Scan for the cell matching the given text and deliver its (x, y) coordinate at center. 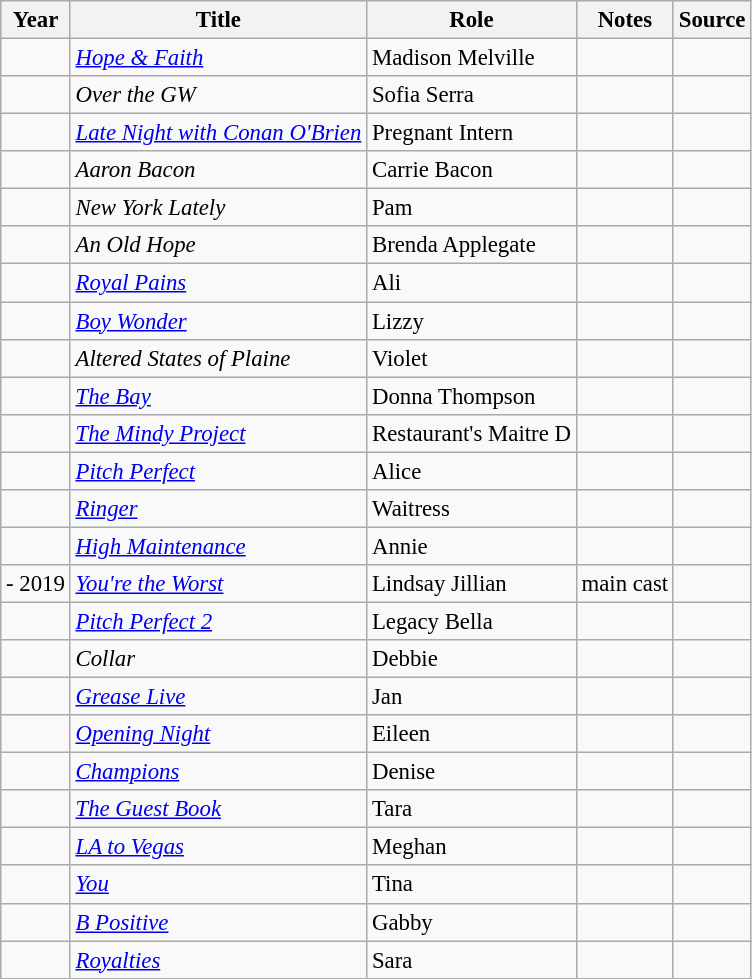
- 2019 (36, 584)
Lizzy (472, 321)
Royalties (218, 960)
Legacy Bella (472, 621)
Year (36, 20)
Eileen (472, 734)
The Mindy Project (218, 433)
Champions (218, 772)
You're the Worst (218, 584)
main cast (624, 584)
Boy Wonder (218, 321)
Hope & Faith (218, 58)
The Guest Book (218, 809)
Pitch Perfect (218, 471)
Sara (472, 960)
Brenda Applegate (472, 245)
Late Night with Conan O'Brien (218, 133)
Alice (472, 471)
Altered States of Plaine (218, 358)
Jan (472, 697)
You (218, 885)
Royal Pains (218, 283)
An Old Hope (218, 245)
High Maintenance (218, 546)
Grease Live (218, 697)
Tina (472, 885)
Sofia Serra (472, 95)
Opening Night (218, 734)
Ali (472, 283)
Notes (624, 20)
Over the GW (218, 95)
Debbie (472, 659)
Violet (472, 358)
Ringer (218, 509)
The Bay (218, 396)
New York Lately (218, 208)
Aaron Bacon (218, 170)
Donna Thompson (472, 396)
Pam (472, 208)
Pitch Perfect 2 (218, 621)
Role (472, 20)
B Positive (218, 922)
Collar (218, 659)
Meghan (472, 847)
Denise (472, 772)
Lindsay Jillian (472, 584)
Pregnant Intern (472, 133)
Source (712, 20)
Waitress (472, 509)
Restaurant's Maitre D (472, 433)
Gabby (472, 922)
Carrie Bacon (472, 170)
Title (218, 20)
Tara (472, 809)
LA to Vegas (218, 847)
Madison Melville (472, 58)
Annie (472, 546)
